Identify which cell holds the provided text, then report its (X, Y) central coordinate. 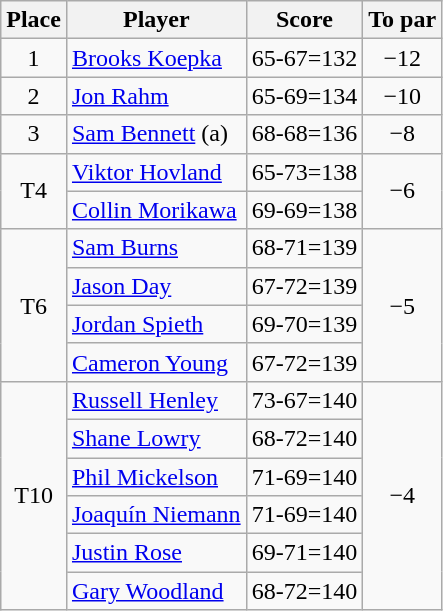
2 (34, 96)
−8 (402, 134)
Viktor Hovland (156, 172)
1 (34, 58)
68-68=136 (304, 134)
T6 (34, 305)
69-70=139 (304, 324)
Shane Lowry (156, 438)
Sam Burns (156, 248)
65-69=134 (304, 96)
T10 (34, 495)
Score (304, 20)
65-67=132 (304, 58)
69-71=140 (304, 553)
−6 (402, 191)
Brooks Koepka (156, 58)
73-67=140 (304, 400)
Justin Rose (156, 553)
Joaquín Niemann (156, 515)
−10 (402, 96)
65-73=138 (304, 172)
Phil Mickelson (156, 477)
68-71=139 (304, 248)
Jordan Spieth (156, 324)
69-69=138 (304, 210)
−5 (402, 305)
T4 (34, 191)
Russell Henley (156, 400)
−4 (402, 495)
To par (402, 20)
Place (34, 20)
Player (156, 20)
Jon Rahm (156, 96)
Gary Woodland (156, 591)
Collin Morikawa (156, 210)
3 (34, 134)
Jason Day (156, 286)
Cameron Young (156, 362)
Sam Bennett (a) (156, 134)
−12 (402, 58)
